Pinpoint the cell where the given text exists, returning its [x, y] midpoint coordinate. 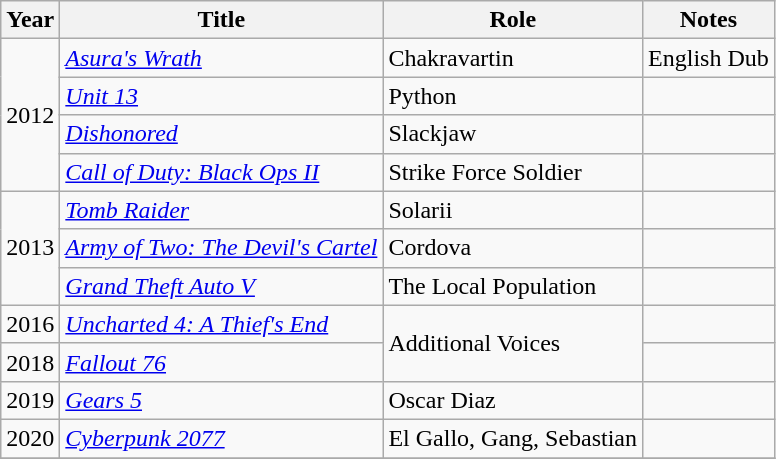
Solarii [513, 210]
Fallout 76 [222, 362]
Cyberpunk 2077 [222, 438]
2019 [30, 400]
2020 [30, 438]
Grand Theft Auto V [222, 286]
Strike Force Soldier [513, 172]
2016 [30, 324]
Dishonored [222, 134]
2012 [30, 115]
Python [513, 96]
Oscar Diaz [513, 400]
Army of Two: The Devil's Cartel [222, 248]
Call of Duty: Black Ops II [222, 172]
Year [30, 20]
The Local Population [513, 286]
Gears 5 [222, 400]
Cordova [513, 248]
Asura's Wrath [222, 58]
Chakravartin [513, 58]
Title [222, 20]
El Gallo, Gang, Sebastian [513, 438]
Unit 13 [222, 96]
Role [513, 20]
Additional Voices [513, 343]
Tomb Raider [222, 210]
Slackjaw [513, 134]
Uncharted 4: A Thief's End [222, 324]
2018 [30, 362]
2013 [30, 248]
English Dub [709, 58]
Notes [709, 20]
